Find where the given text appears and provide that cell's center as [X, Y] coordinate. 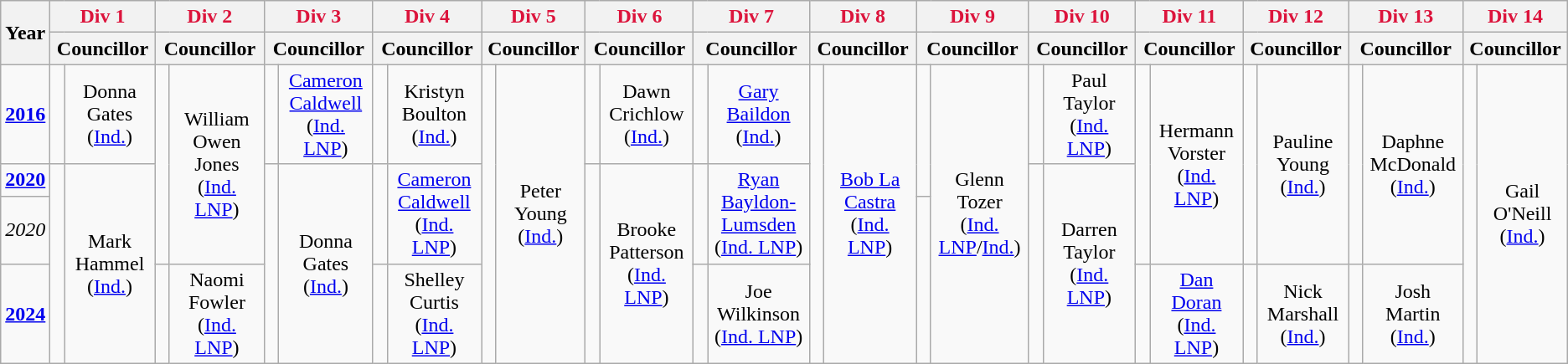
Kristyn Boulton (Ind.) [434, 114]
Mark Hammel (Ind.) [110, 264]
Paul Taylor (Ind. LNP) [1089, 114]
Ryan Bayldon-Lumsden (Ind. LNP) [759, 214]
Daphne McDonald (Ind.) [1413, 164]
Bob La Castra (Ind. LNP) [869, 214]
Div 11 [1189, 17]
Pauline Young (Ind.) [1302, 164]
Darren Taylor (Ind. LNP) [1089, 264]
2016 [25, 114]
Div 14 [1515, 17]
Shelley Curtis (Ind. LNP) [434, 313]
Div 6 [640, 17]
Peter Young (Ind.) [541, 214]
Gail O'Neill (Ind.) [1523, 214]
Div 5 [534, 17]
2024 [25, 313]
Nick Marshall (Ind.) [1302, 313]
Joe Wilkinson (Ind. LNP) [759, 313]
Div 12 [1295, 17]
Div 10 [1082, 17]
Div 2 [209, 17]
Div 3 [319, 17]
Div 9 [972, 17]
Year [25, 33]
Div 8 [863, 17]
Div 1 [102, 17]
Naomi Fowler (Ind. LNP) [216, 313]
Glenn Tozer (Ind. LNP/Ind.) [980, 214]
Josh Martin (Ind.) [1413, 313]
Gary Baildon (Ind.) [759, 114]
Hermann Vorster (Ind. LNP) [1197, 164]
Dan Doran (Ind. LNP) [1197, 313]
Dawn Crichlow (Ind.) [647, 114]
Brooke Patterson (Ind. LNP) [647, 264]
Div 7 [751, 17]
William Owen Jones (Ind. LNP) [216, 164]
Div 4 [427, 17]
Div 13 [1406, 17]
